Find where the given text appears and provide that cell's center as (x, y) coordinate. 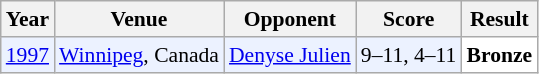
1997 (28, 55)
Opponent (290, 19)
Venue (139, 19)
Denyse Julien (290, 55)
Winnipeg, Canada (139, 55)
9–11, 4–11 (409, 55)
Year (28, 19)
Result (499, 19)
Score (409, 19)
Bronze (499, 55)
